From the cell containing the given text, extract its center point as (X, Y) coordinate. 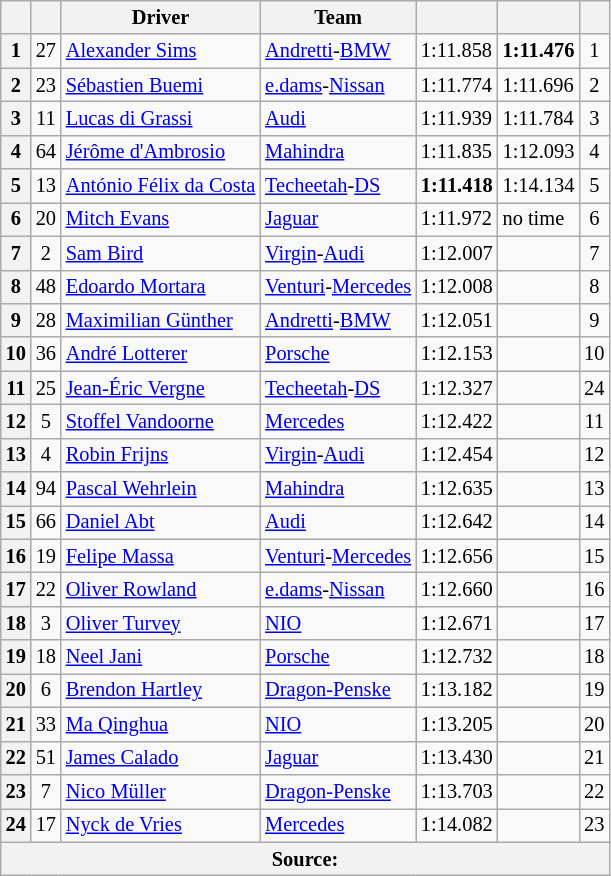
1:11.972 (457, 219)
Nico Müller (160, 791)
Alexander Sims (160, 51)
1:12.635 (457, 489)
1:12.153 (457, 354)
Robin Frijns (160, 455)
Sébastien Buemi (160, 85)
1:11.696 (539, 85)
1:12.093 (539, 152)
1:12.642 (457, 522)
28 (46, 320)
94 (46, 489)
1:12.008 (457, 287)
36 (46, 354)
1:13.182 (457, 690)
1:11.835 (457, 152)
Jérôme d'Ambrosio (160, 152)
Source: (306, 859)
Lucas di Grassi (160, 118)
Nyck de Vries (160, 825)
1:12.051 (457, 320)
1:12.671 (457, 623)
66 (46, 522)
1:11.774 (457, 85)
James Calado (160, 758)
1:12.007 (457, 253)
Sam Bird (160, 253)
1:11.476 (539, 51)
Oliver Rowland (160, 589)
Jean-Éric Vergne (160, 388)
48 (46, 287)
1:14.134 (539, 186)
33 (46, 724)
1:14.082 (457, 825)
Edoardo Mortara (160, 287)
64 (46, 152)
Mitch Evans (160, 219)
1:12.660 (457, 589)
António Félix da Costa (160, 186)
1:13.430 (457, 758)
no time (539, 219)
Team (338, 17)
Felipe Massa (160, 556)
1:11.939 (457, 118)
1:12.454 (457, 455)
Pascal Wehrlein (160, 489)
Neel Jani (160, 657)
1:11.784 (539, 118)
Maximilian Günther (160, 320)
1:11.418 (457, 186)
1:12.422 (457, 421)
Stoffel Vandoorne (160, 421)
51 (46, 758)
Brendon Hartley (160, 690)
1:13.205 (457, 724)
Ma Qinghua (160, 724)
André Lotterer (160, 354)
25 (46, 388)
27 (46, 51)
1:12.732 (457, 657)
1:13.703 (457, 791)
1:11.858 (457, 51)
1:12.327 (457, 388)
Driver (160, 17)
Daniel Abt (160, 522)
1:12.656 (457, 556)
Oliver Turvey (160, 623)
